Return [X, Y] of the center of cell containing provided text 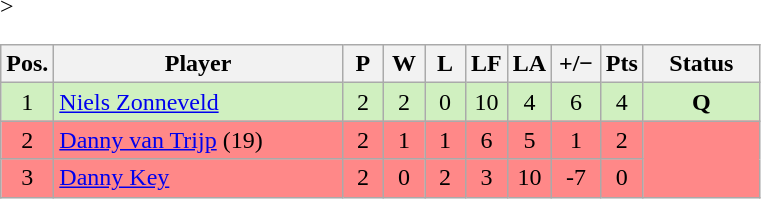
L [444, 64]
Q [701, 102]
Danny van Trijp (19) [198, 140]
5 [529, 140]
Pos. [28, 64]
Pts [622, 64]
Status [701, 64]
P [362, 64]
Danny Key [198, 178]
LA [529, 64]
+/− [576, 64]
Player [198, 64]
W [404, 64]
-7 [576, 178]
Niels Zonneveld [198, 102]
LF [487, 64]
